For the text-containing cell, return its midpoint in [x, y] coordinate format. 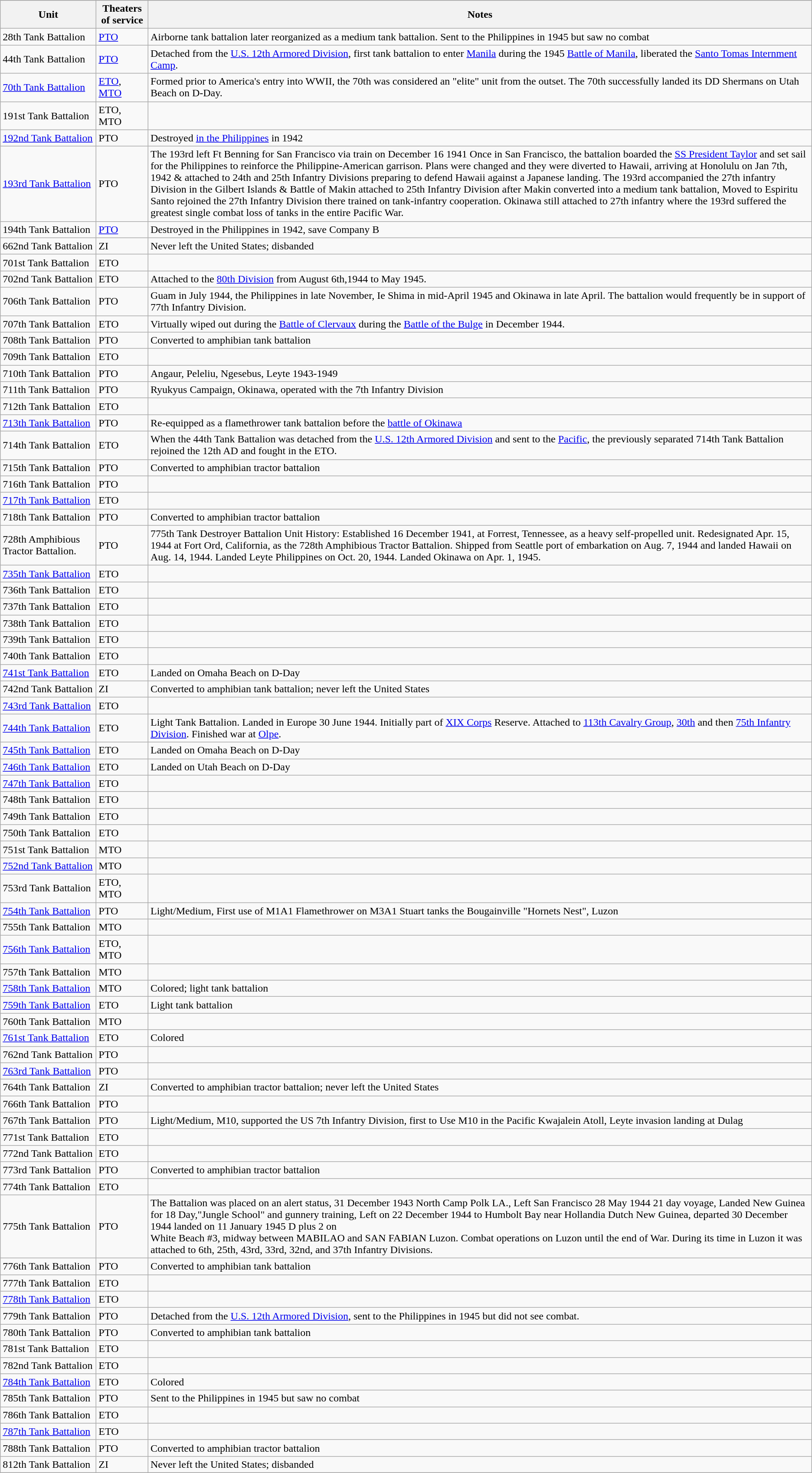
702nd Tank Battalion [49, 279]
Unit [49, 15]
751st Tank Battalion [49, 849]
735th Tank Battalion [49, 573]
788th Tank Battalion [49, 1448]
742nd Tank Battalion [49, 689]
Virtually wiped out during the Battle of Clervaux during the Battle of the Bulge in December 1944. [480, 324]
Converted to amphibian tank battalion; never left the United States [480, 689]
763rd Tank Battalion [49, 1071]
747th Tank Battalion [49, 783]
711th Tank Battalion [49, 390]
44th Tank Battalion [49, 59]
710th Tank Battalion [49, 373]
716th Tank Battalion [49, 484]
Converted to amphibian tractor battalion; never left the United States [480, 1087]
782nd Tank Battalion [49, 1365]
774th Tank Battalion [49, 1186]
Destroyed in the Philippines in 1942 [480, 138]
739th Tank Battalion [49, 640]
Ryukyus Campaign, Okinawa, operated with the 7th Infantry Division [480, 390]
784th Tank Battalion [49, 1382]
738th Tank Battalion [49, 623]
748th Tank Battalion [49, 800]
780th Tank Battalion [49, 1332]
736th Tank Battalion [49, 590]
718th Tank Battalion [49, 517]
756th Tank Battalion [49, 950]
Landed on Utah Beach on D-Day [480, 767]
662nd Tank Battalion [49, 246]
740th Tank Battalion [49, 656]
787th Tank Battalion [49, 1431]
714th Tank Battalion [49, 445]
709th Tank Battalion [49, 357]
775th Tank Battalion [49, 1227]
712th Tank Battalion [49, 406]
701st Tank Battalion [49, 262]
746th Tank Battalion [49, 767]
759th Tank Battalion [49, 1005]
706th Tank Battalion [49, 301]
737th Tank Battalion [49, 606]
760th Tank Battalion [49, 1021]
Light/Medium, First use of M1A1 Flamethrower on M3A1 Stuart tanks the Bougainville "Hornets Nest", Luzon [480, 910]
758th Tank Battalion [49, 989]
Theaters of service [122, 15]
749th Tank Battalion [49, 816]
772nd Tank Battalion [49, 1153]
744th Tank Battalion [49, 728]
Angaur, Peleliu, Ngesebus, Leyte 1943-1949 [480, 373]
191st Tank Battalion [49, 115]
717th Tank Battalion [49, 501]
Attached to the 80th Division from August 6th,1944 to May 1945. [480, 279]
812th Tank Battalion [49, 1464]
713th Tank Battalion [49, 423]
773rd Tank Battalion [49, 1170]
715th Tank Battalion [49, 468]
779th Tank Battalion [49, 1316]
192nd Tank Battalion [49, 138]
Light/Medium, M10, supported the US 7th Infantry Division, first to Use M10 in the Pacific Kwajalein Atoll, Leyte invasion landing at Dulag [480, 1120]
753rd Tank Battalion [49, 888]
Detached from the U.S. 12th Armored Division, sent to the Philippines in 1945 but did not see combat. [480, 1316]
776th Tank Battalion [49, 1267]
Colored; light tank battalion [480, 989]
Sent to the Philippines in 1945 but saw no combat [480, 1398]
762nd Tank Battalion [49, 1054]
Re-equipped as a flamethrower tank battalion before the battle of Okinawa [480, 423]
728th Amphibious Tractor Battalion. [49, 545]
745th Tank Battalion [49, 750]
193rd Tank Battalion [49, 184]
755th Tank Battalion [49, 927]
764th Tank Battalion [49, 1087]
708th Tank Battalion [49, 340]
767th Tank Battalion [49, 1120]
741st Tank Battalion [49, 673]
757th Tank Battalion [49, 972]
750th Tank Battalion [49, 833]
70th Tank Battalion [49, 88]
781st Tank Battalion [49, 1349]
Light tank battalion [480, 1005]
785th Tank Battalion [49, 1398]
743rd Tank Battalion [49, 706]
Notes [480, 15]
752nd Tank Battalion [49, 866]
766th Tank Battalion [49, 1104]
28th Tank Battalion [49, 37]
194th Tank Battalion [49, 229]
777th Tank Battalion [49, 1283]
761st Tank Battalion [49, 1038]
786th Tank Battalion [49, 1415]
Destroyed in the Philippines in 1942, save Company B [480, 229]
778th Tank Battalion [49, 1300]
771st Tank Battalion [49, 1137]
754th Tank Battalion [49, 910]
Airborne tank battalion later reorganized as a medium tank battalion. Sent to the Philippines in 1945 but saw no combat [480, 37]
707th Tank Battalion [49, 324]
